Detect which cell encompasses the target text, then output its (x, y) center coordinate. 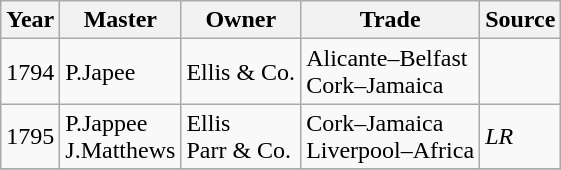
Master (120, 20)
P.JappeeJ.Matthews (120, 136)
Alicante–BelfastCork–Jamaica (390, 72)
LR (520, 136)
1794 (30, 72)
Ellis & Co. (241, 72)
P.Japee (120, 72)
Owner (241, 20)
Year (30, 20)
EllisParr & Co. (241, 136)
Trade (390, 20)
Source (520, 20)
1795 (30, 136)
Cork–JamaicaLiverpool–Africa (390, 136)
